Output the (X, Y) coordinate of the center of the cell containing the given text.  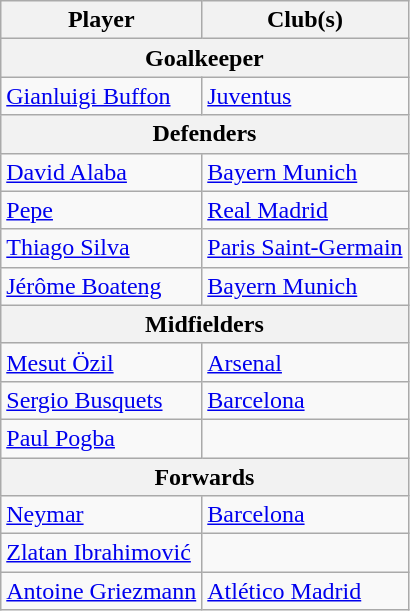
Sergio Busquets (102, 400)
Atlético Madrid (305, 591)
Pepe (102, 210)
Antoine Griezmann (102, 591)
Goalkeeper (204, 58)
Real Madrid (305, 210)
Neymar (102, 515)
Midfielders (204, 324)
Juventus (305, 96)
Club(s) (305, 20)
Mesut Özil (102, 362)
Jérôme Boateng (102, 286)
Arsenal (305, 362)
Gianluigi Buffon (102, 96)
Player (102, 20)
Thiago Silva (102, 248)
Paul Pogba (102, 438)
Defenders (204, 134)
Forwards (204, 477)
Paris Saint-Germain (305, 248)
Zlatan Ibrahimović (102, 553)
David Alaba (102, 172)
